Output the (X, Y) coordinate of the center of the cell containing the given text.  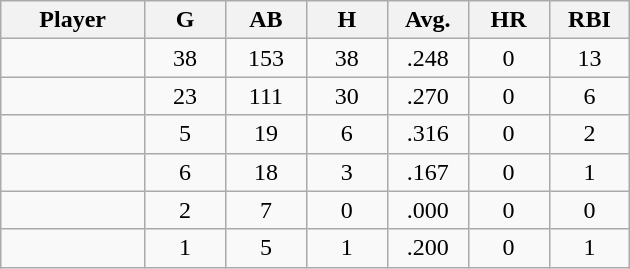
H (346, 20)
AB (266, 20)
30 (346, 96)
13 (590, 58)
.270 (428, 96)
.000 (428, 210)
.167 (428, 172)
Player (73, 20)
G (186, 20)
7 (266, 210)
19 (266, 134)
.248 (428, 58)
18 (266, 172)
153 (266, 58)
23 (186, 96)
3 (346, 172)
111 (266, 96)
.316 (428, 134)
RBI (590, 20)
Avg. (428, 20)
HR (508, 20)
.200 (428, 248)
